Identify which cell holds the provided text, then report its [X, Y] central coordinate. 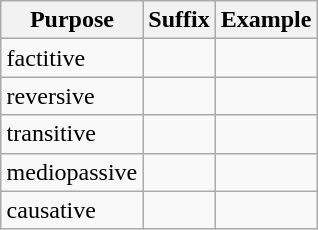
mediopassive [72, 172]
Purpose [72, 20]
transitive [72, 134]
Suffix [179, 20]
reversive [72, 96]
factitive [72, 58]
Example [266, 20]
causative [72, 210]
